Provide the (X, Y) coordinate of the cell's center where the given text is located.  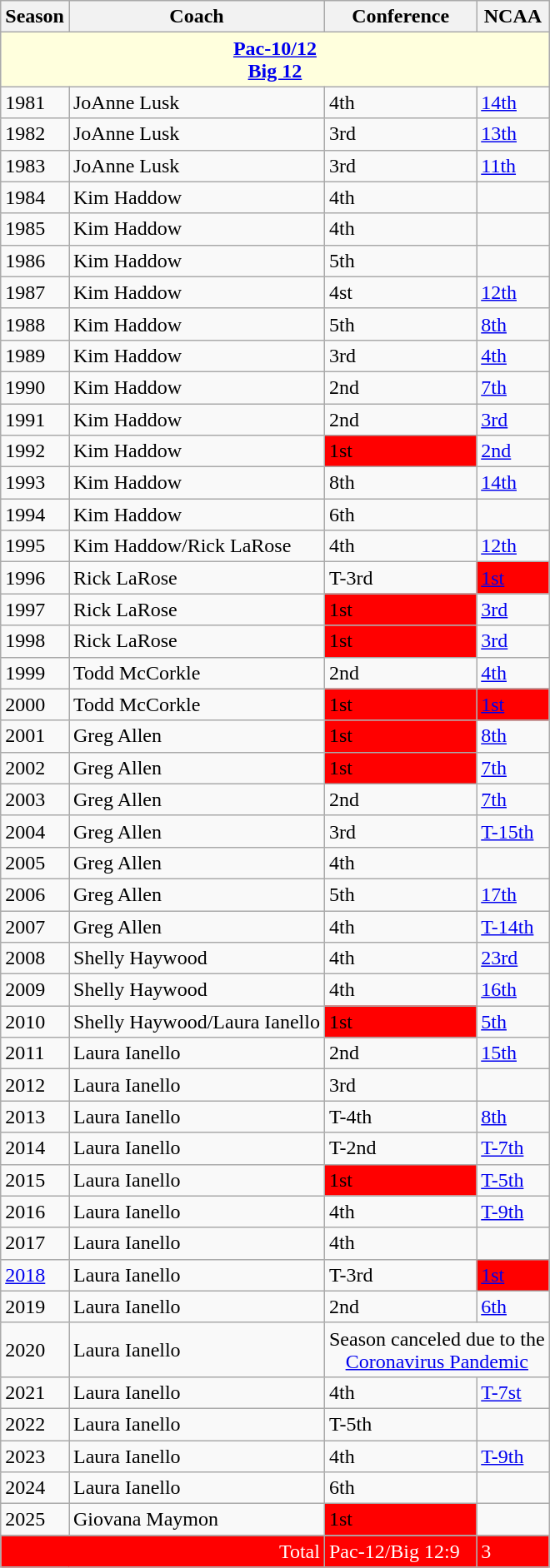
1983 (35, 166)
1992 (35, 451)
Kim Haddow/Rick LaRose (197, 546)
2014 (35, 1148)
2023 (35, 1456)
Season canceled due to theCoronavirus Pandemic (437, 1349)
T-2nd (400, 1148)
2000 (35, 704)
Conference (400, 17)
1990 (35, 387)
T-14th (513, 927)
2006 (35, 894)
13th (513, 134)
2003 (35, 799)
3 (513, 1551)
11th (513, 166)
1988 (35, 324)
Pac-12/Big 12:9 (400, 1551)
2016 (35, 1212)
1998 (35, 641)
4st (400, 292)
Shelly Haywood/Laura Ianello (197, 1022)
23rd (513, 958)
17th (513, 894)
2001 (35, 736)
1981 (35, 102)
T-7th (513, 1148)
T-15th (513, 831)
2013 (35, 1117)
1982 (35, 134)
NCAA (513, 17)
2021 (35, 1392)
Total (163, 1551)
2017 (35, 1243)
1986 (35, 261)
1984 (35, 197)
2012 (35, 1085)
15th (513, 1053)
T-4th (400, 1117)
Coach (197, 17)
1987 (35, 292)
16th (513, 990)
1995 (35, 546)
2004 (35, 831)
2005 (35, 863)
2009 (35, 990)
1996 (35, 578)
2007 (35, 927)
T-7st (513, 1392)
1994 (35, 515)
2011 (35, 1053)
1991 (35, 419)
2025 (35, 1520)
1989 (35, 356)
Giovana Maymon (197, 1520)
2010 (35, 1022)
1985 (35, 229)
Pac-10/12Big 12 (275, 60)
2015 (35, 1180)
2024 (35, 1488)
1993 (35, 483)
2002 (35, 768)
2019 (35, 1307)
1997 (35, 610)
2020 (35, 1349)
2008 (35, 958)
1999 (35, 673)
2018 (35, 1275)
Season (35, 17)
2022 (35, 1424)
